Determine the (x, y) coordinate at the center of the cell enclosing the given text.  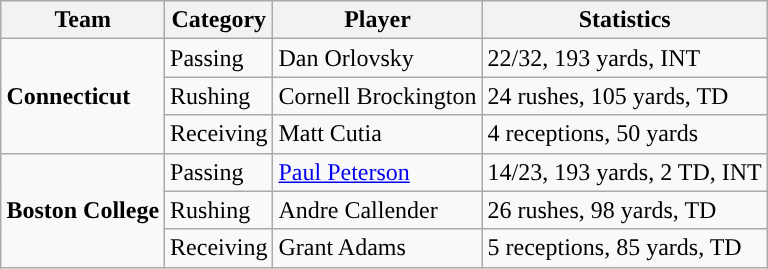
4 receptions, 50 yards (624, 134)
24 rushes, 105 yards, TD (624, 96)
Andre Callender (378, 210)
Team (83, 20)
Player (378, 20)
22/32, 193 yards, INT (624, 58)
Grant Adams (378, 248)
Matt Cutia (378, 134)
14/23, 193 yards, 2 TD, INT (624, 172)
Paul Peterson (378, 172)
Boston College (83, 210)
Statistics (624, 20)
Connecticut (83, 96)
Cornell Brockington (378, 96)
Dan Orlovsky (378, 58)
5 receptions, 85 yards, TD (624, 248)
Category (219, 20)
26 rushes, 98 yards, TD (624, 210)
